Identify which cell holds the provided text, then report its [x, y] central coordinate. 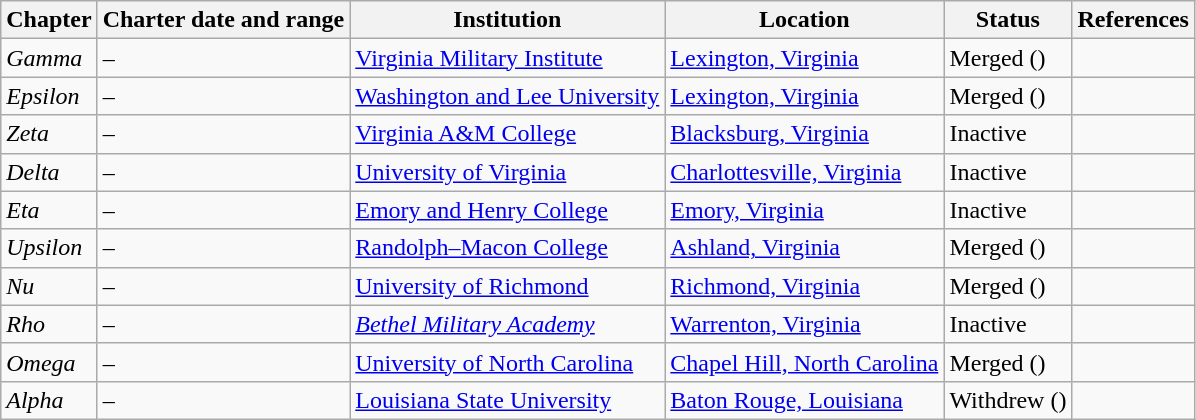
Omega [49, 362]
Baton Rouge, Louisiana [804, 400]
Charlottesville, Virginia [804, 172]
Charter date and range [224, 20]
University of Richmond [508, 286]
Emory and Henry College [508, 210]
Virginia Military Institute [508, 58]
Status [1008, 20]
Gamma [49, 58]
Chapter [49, 20]
Upsilon [49, 248]
Washington and Lee University [508, 96]
University of Virginia [508, 172]
Eta [49, 210]
Warrenton, Virginia [804, 324]
Richmond, Virginia [804, 286]
Ashland, Virginia [804, 248]
Rho [49, 324]
Emory, Virginia [804, 210]
Withdrew () [1008, 400]
Delta [49, 172]
University of North Carolina [508, 362]
Bethel Military Academy [508, 324]
Alpha [49, 400]
Nu [49, 286]
Blacksburg, Virginia [804, 134]
Randolph–Macon College [508, 248]
Institution [508, 20]
Louisiana State University [508, 400]
Virginia A&M College [508, 134]
Location [804, 20]
References [1134, 20]
Epsilon [49, 96]
Zeta [49, 134]
Chapel Hill, North Carolina [804, 362]
